Pinpoint the cell where the given text exists, returning its [X, Y] midpoint coordinate. 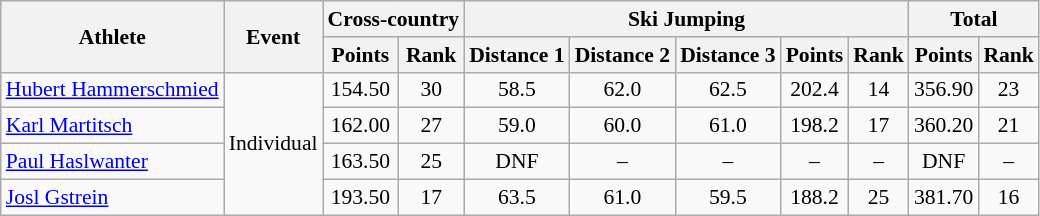
14 [878, 90]
Paul Haslwanter [112, 162]
154.50 [361, 90]
188.2 [815, 197]
Total [974, 19]
381.70 [944, 197]
59.0 [516, 126]
202.4 [815, 90]
Distance 2 [622, 55]
21 [1008, 126]
Distance 3 [728, 55]
360.20 [944, 126]
162.00 [361, 126]
Cross-country [394, 19]
Event [274, 36]
63.5 [516, 197]
Karl Martitsch [112, 126]
Hubert Hammerschmied [112, 90]
58.5 [516, 90]
62.0 [622, 90]
193.50 [361, 197]
23 [1008, 90]
198.2 [815, 126]
Distance 1 [516, 55]
62.5 [728, 90]
30 [431, 90]
16 [1008, 197]
Ski Jumping [686, 19]
59.5 [728, 197]
Individual [274, 143]
Athlete [112, 36]
163.50 [361, 162]
Josl Gstrein [112, 197]
356.90 [944, 90]
27 [431, 126]
60.0 [622, 126]
